Extract the [x, y] coordinate from the center of the cell holding the provided text.  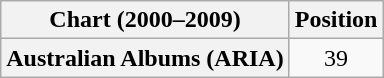
Australian Albums (ARIA) [145, 58]
Position [336, 20]
39 [336, 58]
Chart (2000–2009) [145, 20]
